Return the [x, y] coordinate for the center point of the cell that contains the specified text.  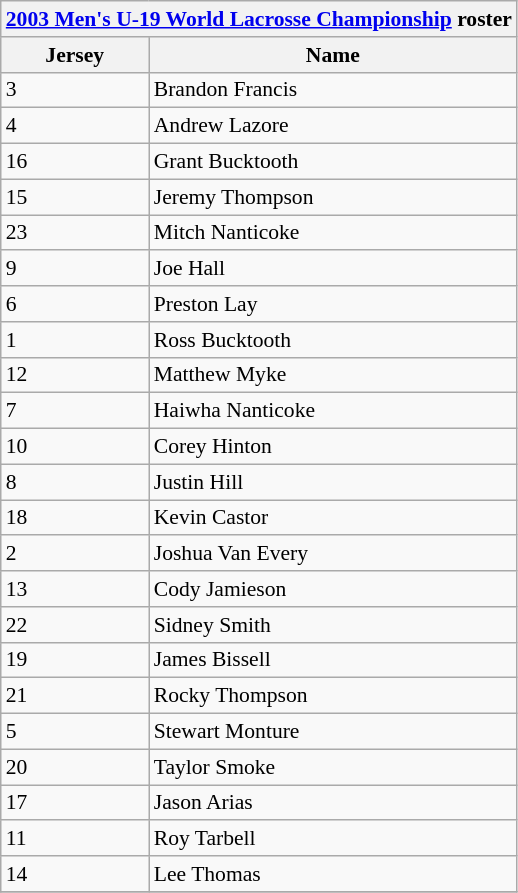
Andrew Lazore [333, 126]
1 [75, 340]
Jason Arias [333, 803]
Rocky Thompson [333, 696]
Brandon Francis [333, 90]
18 [75, 518]
2 [75, 554]
Kevin Castor [333, 518]
5 [75, 732]
Sidney Smith [333, 625]
Mitch Nanticoke [333, 233]
Roy Tarbell [333, 839]
4 [75, 126]
13 [75, 589]
2003 Men's U-19 World Lacrosse Championship roster [259, 19]
7 [75, 411]
Name [333, 55]
9 [75, 269]
Cody Jamieson [333, 589]
15 [75, 197]
21 [75, 696]
23 [75, 233]
17 [75, 803]
Ross Bucktooth [333, 340]
3 [75, 90]
Justin Hill [333, 482]
Lee Thomas [333, 874]
Grant Bucktooth [333, 162]
Jeremy Thompson [333, 197]
6 [75, 304]
8 [75, 482]
22 [75, 625]
20 [75, 767]
Preston Lay [333, 304]
Stewart Monture [333, 732]
10 [75, 447]
14 [75, 874]
Taylor Smoke [333, 767]
Jersey [75, 55]
Corey Hinton [333, 447]
Joshua Van Every [333, 554]
Haiwha Nanticoke [333, 411]
19 [75, 660]
Matthew Myke [333, 375]
16 [75, 162]
James Bissell [333, 660]
12 [75, 375]
Joe Hall [333, 269]
11 [75, 839]
